Detect which cell encompasses the target text, then output its (x, y) center coordinate. 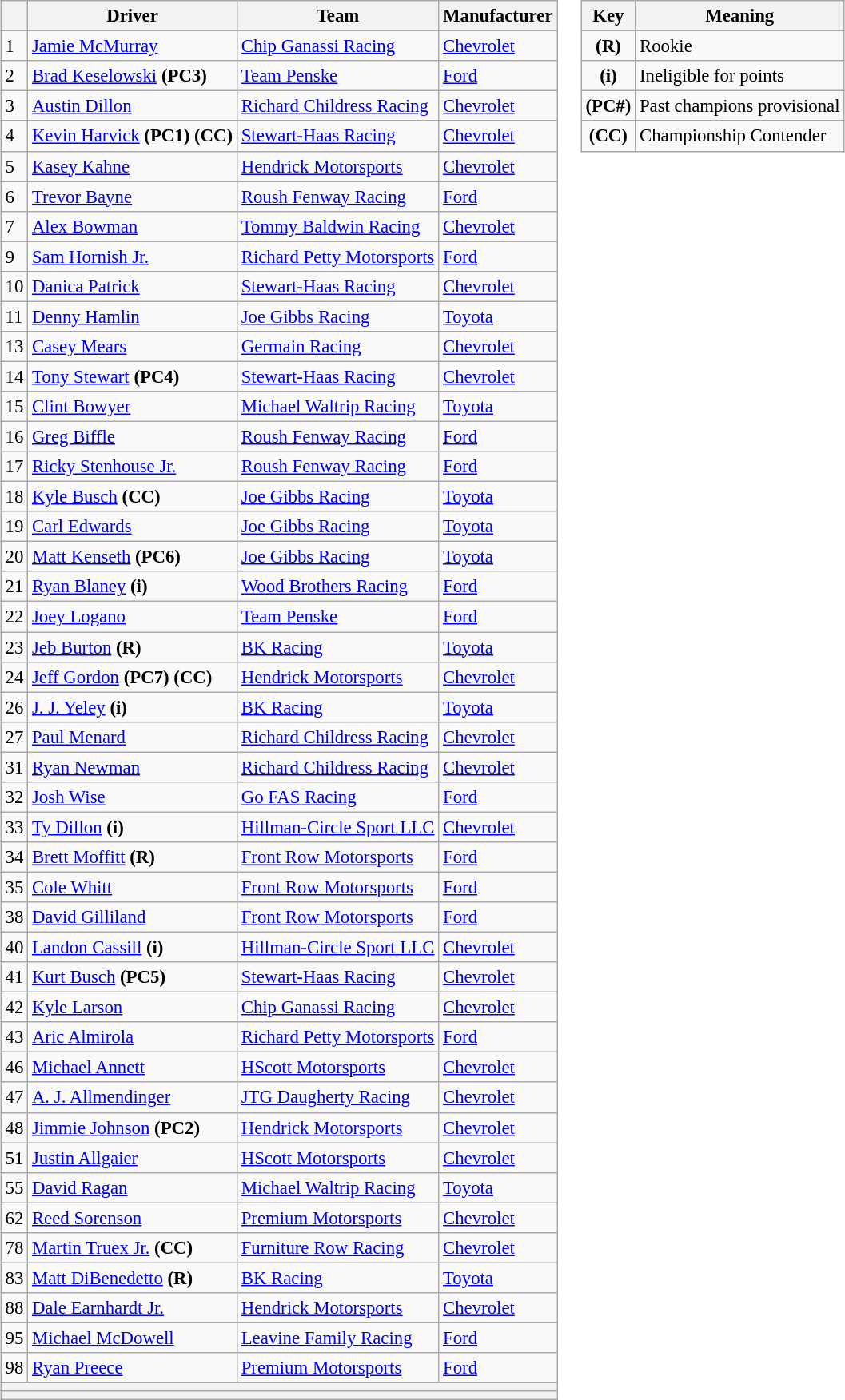
Kasey Kahne (133, 166)
Josh Wise (133, 797)
10 (14, 286)
Matt DiBenedetto (R) (133, 1278)
Germain Racing (337, 347)
7 (14, 226)
Carl Edwards (133, 527)
J. J. Yeley (i) (133, 707)
Tony Stewart (PC4) (133, 376)
2 (14, 76)
98 (14, 1368)
48 (14, 1128)
1 (14, 46)
Rookie (740, 46)
5 (14, 166)
Jimmie Johnson (PC2) (133, 1128)
35 (14, 887)
Kyle Larson (133, 1008)
6 (14, 197)
Go FAS Racing (337, 797)
83 (14, 1278)
Jeb Burton (R) (133, 646)
Clint Bowyer (133, 407)
(CC) (608, 136)
62 (14, 1218)
3 (14, 106)
16 (14, 436)
Manufacturer (498, 16)
40 (14, 947)
41 (14, 977)
Michael McDowell (133, 1338)
Matt Kenseth (PC6) (133, 557)
17 (14, 467)
Ryan Newman (133, 767)
(R) (608, 46)
Danica Patrick (133, 286)
(i) (608, 76)
Michael Annett (133, 1068)
31 (14, 767)
95 (14, 1338)
13 (14, 347)
33 (14, 827)
Austin Dillon (133, 106)
Justin Allgaier (133, 1158)
Leavine Family Racing (337, 1338)
Ricky Stenhouse Jr. (133, 467)
Furniture Row Racing (337, 1247)
Championship Contender (740, 136)
55 (14, 1187)
JTG Daugherty Racing (337, 1097)
Brett Moffitt (R) (133, 857)
Kurt Busch (PC5) (133, 977)
Jamie McMurray (133, 46)
Joey Logano (133, 617)
Ryan Blaney (i) (133, 587)
Ty Dillon (i) (133, 827)
Wood Brothers Racing (337, 587)
51 (14, 1158)
Past champions provisional (740, 106)
19 (14, 527)
Jeff Gordon (PC7) (CC) (133, 677)
34 (14, 857)
Brad Keselowski (PC3) (133, 76)
Team (337, 16)
43 (14, 1037)
4 (14, 136)
(PC#) (608, 106)
Landon Cassill (i) (133, 947)
78 (14, 1247)
Sam Hornish Jr. (133, 257)
11 (14, 316)
Meaning (740, 16)
Ryan Preece (133, 1368)
Aric Almirola (133, 1037)
Cole Whitt (133, 887)
21 (14, 587)
23 (14, 646)
26 (14, 707)
David Ragan (133, 1187)
A. J. Allmendinger (133, 1097)
38 (14, 917)
15 (14, 407)
22 (14, 617)
Greg Biffle (133, 436)
18 (14, 497)
Reed Sorenson (133, 1218)
David Gilliland (133, 917)
Alex Bowman (133, 226)
Paul Menard (133, 737)
Tommy Baldwin Racing (337, 226)
9 (14, 257)
Ineligible for points (740, 76)
24 (14, 677)
27 (14, 737)
Dale Earnhardt Jr. (133, 1308)
88 (14, 1308)
Casey Mears (133, 347)
Kyle Busch (CC) (133, 497)
14 (14, 376)
Driver (133, 16)
47 (14, 1097)
32 (14, 797)
46 (14, 1068)
Kevin Harvick (PC1) (CC) (133, 136)
Trevor Bayne (133, 197)
Martin Truex Jr. (CC) (133, 1247)
Key (608, 16)
42 (14, 1008)
Denny Hamlin (133, 316)
20 (14, 557)
